Scan for the cell matching the given text and deliver its [X, Y] coordinate at center. 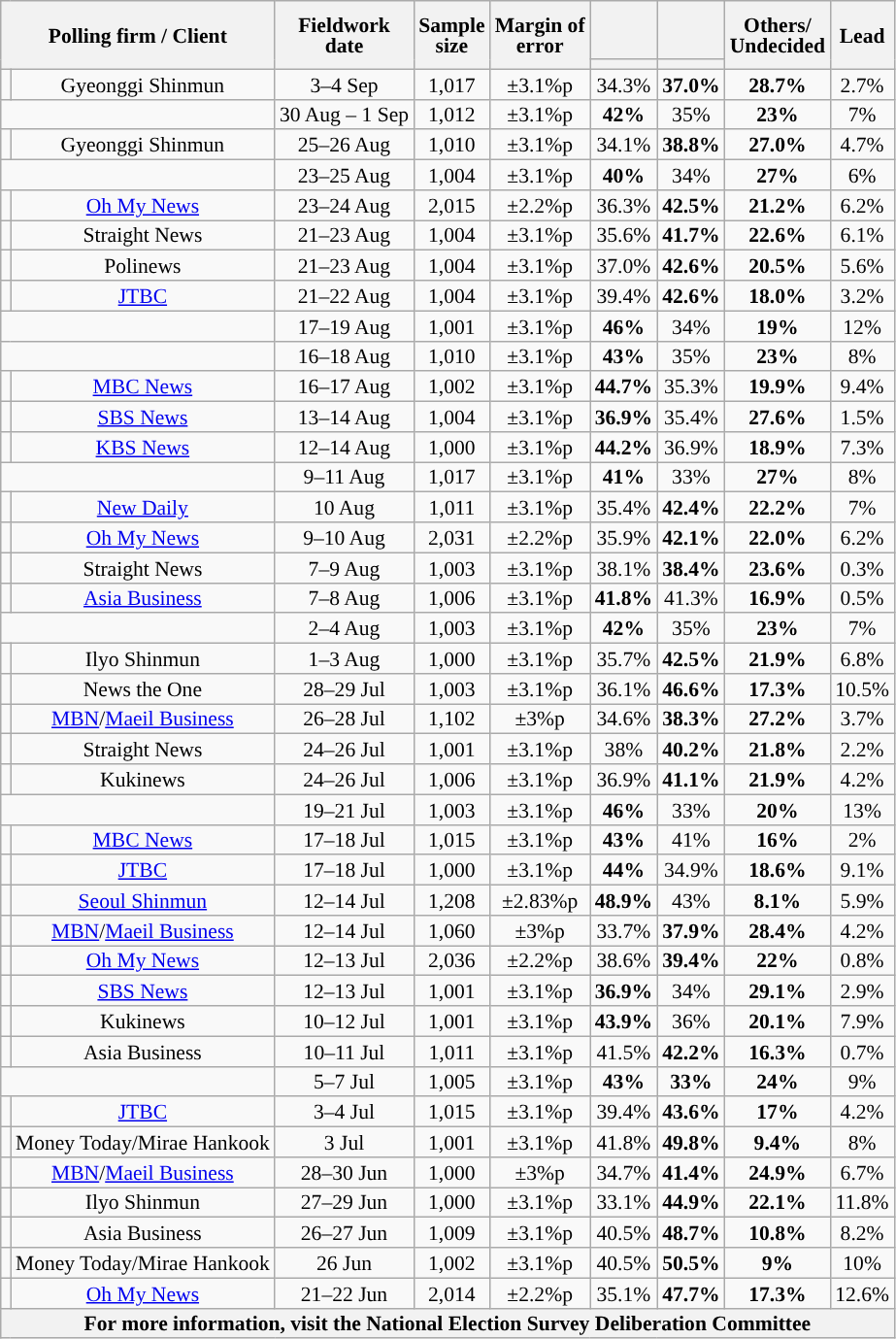
Polling firm / Client [138, 35]
41.3% [691, 598]
21–22 Jun [344, 1293]
34.6% [623, 719]
42.2% [691, 1051]
23.6% [778, 567]
35.1% [623, 1293]
1.5% [862, 418]
5.9% [862, 901]
7.3% [862, 447]
26 Jun [344, 1262]
2.7% [862, 84]
5–7 Jul [344, 1082]
38.4% [691, 567]
New Daily [143, 507]
22.6% [778, 235]
28.4% [778, 930]
1,005 [451, 1082]
±2.83%p [540, 901]
Sample size [451, 35]
42.1% [691, 538]
43.6% [691, 1113]
10–12 Jul [344, 1021]
21.2% [778, 206]
2–4 Aug [344, 629]
9–10 Aug [344, 538]
43.9% [623, 1021]
41.5% [623, 1051]
0.8% [862, 961]
50.5% [691, 1262]
News the One [143, 689]
20.5% [778, 266]
28–29 Jul [344, 689]
21.8% [778, 750]
2,031 [451, 538]
29.1% [778, 990]
10.5% [862, 689]
6.1% [862, 235]
27.6% [778, 418]
18.0% [778, 295]
10 Aug [344, 507]
48.7% [691, 1233]
3 Jul [344, 1142]
22.2% [778, 507]
13% [862, 810]
4.7% [862, 146]
0.3% [862, 567]
6% [862, 175]
Others/Undecided [778, 35]
Lead [862, 35]
34.3% [623, 84]
10.8% [778, 1233]
16% [778, 839]
24% [778, 1082]
37.9% [691, 930]
Fieldwork date [344, 35]
1–3 Aug [344, 658]
3–4 Jul [344, 1113]
49.8% [691, 1142]
26–27 Jun [344, 1233]
2.2% [862, 750]
0.5% [862, 598]
34.9% [691, 870]
2,015 [451, 206]
21–22 Aug [344, 295]
9–11 Aug [344, 478]
38.3% [691, 719]
16–18 Aug [344, 355]
7.9% [862, 1021]
2% [862, 839]
27.0% [778, 146]
Seoul Shinmun [143, 901]
33.7% [623, 930]
18.9% [778, 447]
1,060 [451, 930]
41.1% [691, 779]
27–29 Jun [344, 1202]
36.3% [623, 206]
6.8% [862, 658]
34.7% [623, 1173]
12% [862, 326]
10–11 Jul [344, 1051]
34.1% [623, 146]
20% [778, 810]
40.2% [691, 750]
22.0% [778, 538]
22% [778, 961]
35.7% [623, 658]
44.9% [691, 1202]
23–25 Aug [344, 175]
2.9% [862, 990]
28–30 Jun [344, 1173]
23–24 Aug [344, 206]
22.1% [778, 1202]
25–26 Aug [344, 146]
3–4 Sep [344, 84]
2,014 [451, 1293]
0.7% [862, 1051]
27.2% [778, 719]
KBS News [143, 447]
38.1% [623, 567]
44.2% [623, 447]
1,012 [451, 115]
9.1% [862, 870]
1,208 [451, 901]
38.6% [623, 961]
35.3% [691, 386]
44.7% [623, 386]
47.7% [691, 1293]
11.8% [862, 1202]
6.7% [862, 1173]
19–21 Jul [344, 810]
41.4% [691, 1173]
16.9% [778, 598]
35.9% [623, 538]
12.6% [862, 1293]
19% [778, 326]
42.4% [691, 507]
For more information, visit the National Election Survey Deliberation Committee [448, 1322]
35.6% [623, 235]
Margin of error [540, 35]
2,036 [451, 961]
1,009 [451, 1233]
20.1% [778, 1021]
18.6% [778, 870]
12–14 Aug [344, 447]
1,102 [451, 719]
28.7% [778, 84]
38.8% [691, 146]
17–19 Aug [344, 326]
Polinews [143, 266]
19.9% [778, 386]
36.1% [623, 689]
3.7% [862, 719]
3.2% [862, 295]
40% [623, 175]
41.7% [691, 235]
46.6% [691, 689]
7–9 Aug [344, 567]
16.3% [778, 1051]
7–8 Aug [344, 598]
36% [691, 1021]
8.2% [862, 1233]
26–28 Jul [344, 719]
48.9% [623, 901]
17% [778, 1113]
24.9% [778, 1173]
5.6% [862, 266]
30 Aug – 1 Sep [344, 115]
13–14 Aug [344, 418]
16–17 Aug [344, 386]
44% [623, 870]
33.1% [623, 1202]
10% [862, 1262]
38% [623, 750]
8.1% [778, 901]
